Locate the cell with the specified text and output its (x, y) center coordinate. 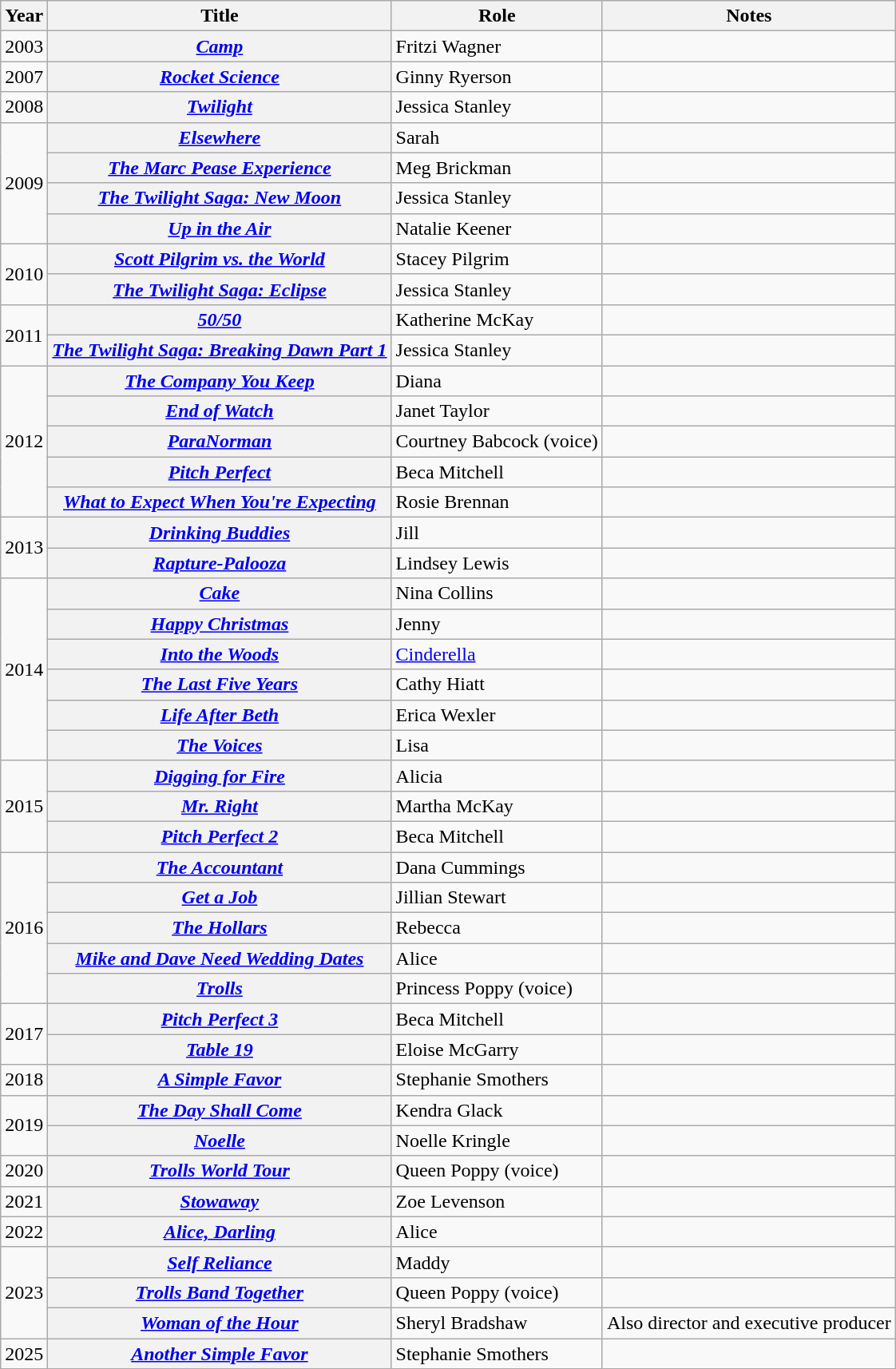
Elsewhere (220, 137)
The Twilight Saga: Breaking Dawn Part 1 (220, 350)
Sheryl Bradshaw (497, 1323)
Stacey Pilgrim (497, 259)
Title (220, 16)
Natalie Keener (497, 228)
Scott Pilgrim vs. the World (220, 259)
2017 (24, 1034)
Jenny (497, 624)
The Accountant (220, 867)
Rosie Brennan (497, 502)
Year (24, 16)
2008 (24, 107)
2025 (24, 1354)
Table 19 (220, 1050)
ParaNorman (220, 442)
2016 (24, 927)
Jillian Stewart (497, 898)
2019 (24, 1125)
The Voices (220, 745)
Up in the Air (220, 228)
Notes (749, 16)
Trolls Band Together (220, 1292)
A Simple Favor (220, 1080)
Trolls World Tour (220, 1171)
50/50 (220, 319)
Digging for Fire (220, 776)
2010 (24, 274)
What to Expect When You're Expecting (220, 502)
2012 (24, 442)
Rocket Science (220, 77)
Ginny Ryerson (497, 77)
Into the Woods (220, 654)
2020 (24, 1171)
Courtney Babcock (voice) (497, 442)
Cathy Hiatt (497, 684)
Self Reliance (220, 1262)
Janet Taylor (497, 411)
2021 (24, 1201)
Mr. Right (220, 806)
2013 (24, 548)
Martha McKay (497, 806)
The Day Shall Come (220, 1110)
2015 (24, 806)
Princess Poppy (voice) (497, 989)
Get a Job (220, 898)
Pitch Perfect (220, 472)
2022 (24, 1232)
Rebecca (497, 928)
Life After Beth (220, 715)
2023 (24, 1292)
The Company You Keep (220, 381)
Woman of the Hour (220, 1323)
Dana Cummings (497, 867)
Camp (220, 46)
Stowaway (220, 1201)
Cake (220, 593)
Sarah (497, 137)
Role (497, 16)
Noelle Kringle (497, 1141)
2003 (24, 46)
Kendra Glack (497, 1110)
Drinking Buddies (220, 533)
Katherine McKay (497, 319)
Alicia (497, 776)
Trolls (220, 989)
2014 (24, 669)
Another Simple Favor (220, 1354)
Maddy (497, 1262)
Noelle (220, 1141)
Erica Wexler (497, 715)
The Twilight Saga: Eclipse (220, 289)
Also director and executive producer (749, 1323)
The Last Five Years (220, 684)
Mike and Dave Need Wedding Dates (220, 958)
End of Watch (220, 411)
The Twilight Saga: New Moon (220, 198)
Twilight (220, 107)
Rapture-Palooza (220, 563)
Zoe Levenson (497, 1201)
2018 (24, 1080)
2009 (24, 183)
Alice, Darling (220, 1232)
2011 (24, 335)
Diana (497, 381)
Pitch Perfect 3 (220, 1019)
The Marc Pease Experience (220, 168)
Happy Christmas (220, 624)
2007 (24, 77)
Eloise McGarry (497, 1050)
The Hollars (220, 928)
Lindsey Lewis (497, 563)
Cinderella (497, 654)
Fritzi Wagner (497, 46)
Lisa (497, 745)
Pitch Perfect 2 (220, 836)
Meg Brickman (497, 168)
Nina Collins (497, 593)
Jill (497, 533)
